Identify which cell holds the provided text, then report its [x, y] central coordinate. 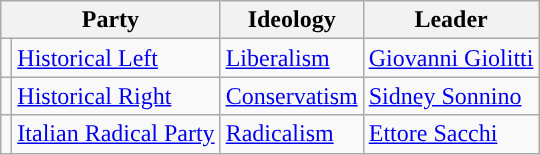
Sidney Sonnino [451, 96]
Historical Right [116, 96]
Leader [451, 20]
Radicalism [292, 134]
Italian Radical Party [116, 134]
Ideology [292, 20]
Historical Left [116, 58]
Ettore Sacchi [451, 134]
Giovanni Giolitti [451, 58]
Liberalism [292, 58]
Conservatism [292, 96]
Party [110, 20]
